Detect which cell encompasses the target text, then output its [X, Y] center coordinate. 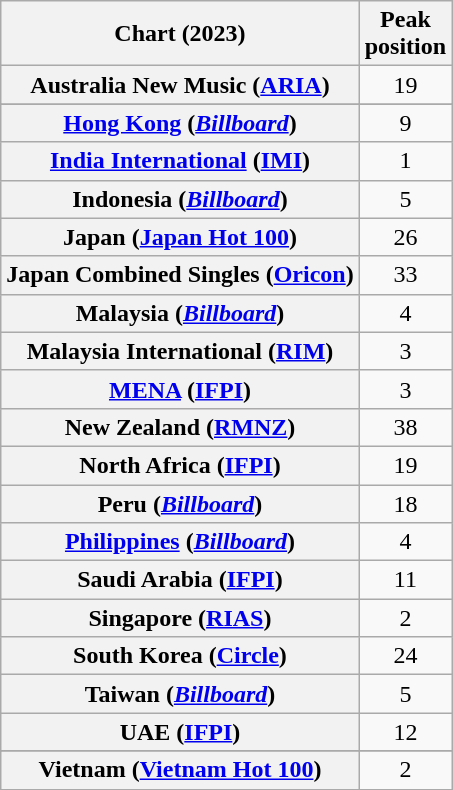
38 [405, 427]
Singapore (RIAS) [180, 618]
24 [405, 656]
12 [405, 732]
Saudi Arabia (IFPI) [180, 580]
Indonesia (Billboard) [180, 199]
India International (IMI) [180, 161]
26 [405, 237]
33 [405, 275]
Vietnam (Vietnam Hot 100) [180, 770]
11 [405, 580]
Peru (Billboard) [180, 503]
Philippines (Billboard) [180, 542]
North Africa (IFPI) [180, 465]
Hong Kong (Billboard) [180, 123]
MENA (IFPI) [180, 389]
9 [405, 123]
Malaysia (Billboard) [180, 313]
Chart (2023) [180, 34]
Peakposition [405, 34]
South Korea (Circle) [180, 656]
Japan (Japan Hot 100) [180, 237]
Australia New Music (ARIA) [180, 85]
1 [405, 161]
New Zealand (RMNZ) [180, 427]
UAE (IFPI) [180, 732]
Malaysia International (RIM) [180, 351]
18 [405, 503]
Japan Combined Singles (Oricon) [180, 275]
Taiwan (Billboard) [180, 694]
